Search for the cell housing the specified text and yield its (x, y) center coordinate. 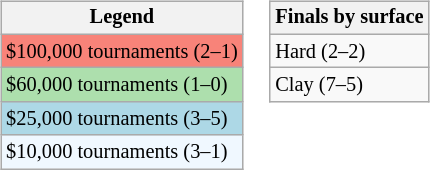
Finals by surface (349, 18)
$60,000 tournaments (1–0) (122, 85)
$25,000 tournaments (3–5) (122, 119)
Hard (2–2) (349, 51)
$10,000 tournaments (3–1) (122, 152)
Clay (7–5) (349, 85)
$100,000 tournaments (2–1) (122, 51)
Legend (122, 18)
